Detect which cell encompasses the target text, then output its [X, Y] center coordinate. 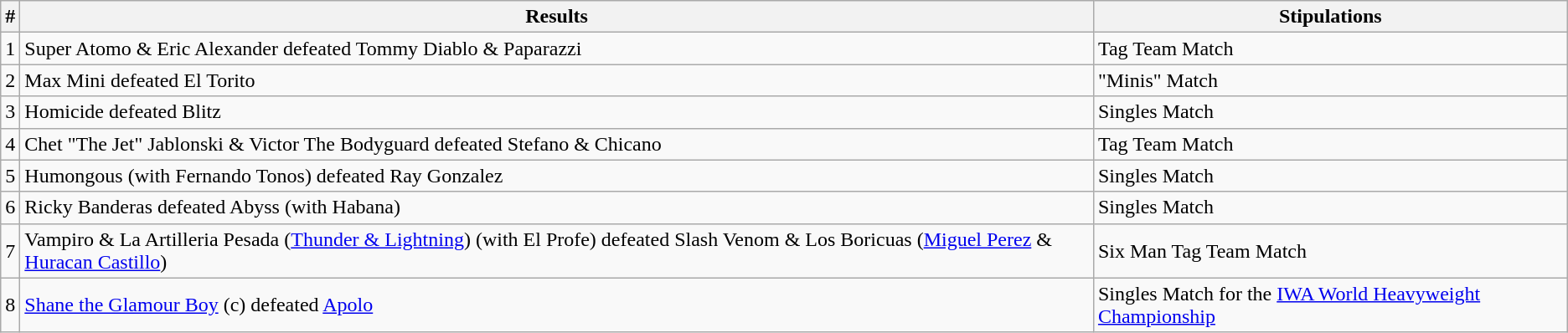
"Minis" Match [1330, 80]
6 [10, 207]
Chet "The Jet" Jablonski & Victor The Bodyguard defeated Stefano & Chicano [557, 144]
Singles Match for the IWA World Heavyweight Championship [1330, 305]
Shane the Glamour Boy (c) defeated Apolo [557, 305]
Ricky Banderas defeated Abyss (with Habana) [557, 207]
1 [10, 49]
4 [10, 144]
Vampiro & La Artilleria Pesada (Thunder & Lightning) (with El Profe) defeated Slash Venom & Los Boricuas (Miguel Perez & Huracan Castillo) [557, 251]
Results [557, 17]
Super Atomo & Eric Alexander defeated Tommy Diablo & Paparazzi [557, 49]
# [10, 17]
5 [10, 176]
3 [10, 112]
8 [10, 305]
Stipulations [1330, 17]
Humongous (with Fernando Tonos) defeated Ray Gonzalez [557, 176]
7 [10, 251]
2 [10, 80]
Homicide defeated Blitz [557, 112]
Max Mini defeated El Torito [557, 80]
Six Man Tag Team Match [1330, 251]
